Capture the cell that displays the provided text and extract its [X, Y] central coordinate. 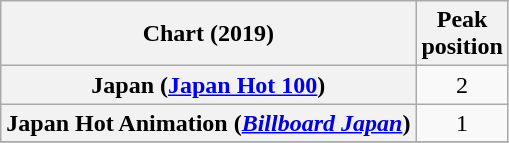
2 [462, 85]
Chart (2019) [208, 34]
Japan (Japan Hot 100) [208, 85]
1 [462, 123]
Japan Hot Animation (Billboard Japan) [208, 123]
Peakposition [462, 34]
